Provide the (X, Y) coordinate of the cell's center where the given text is located.  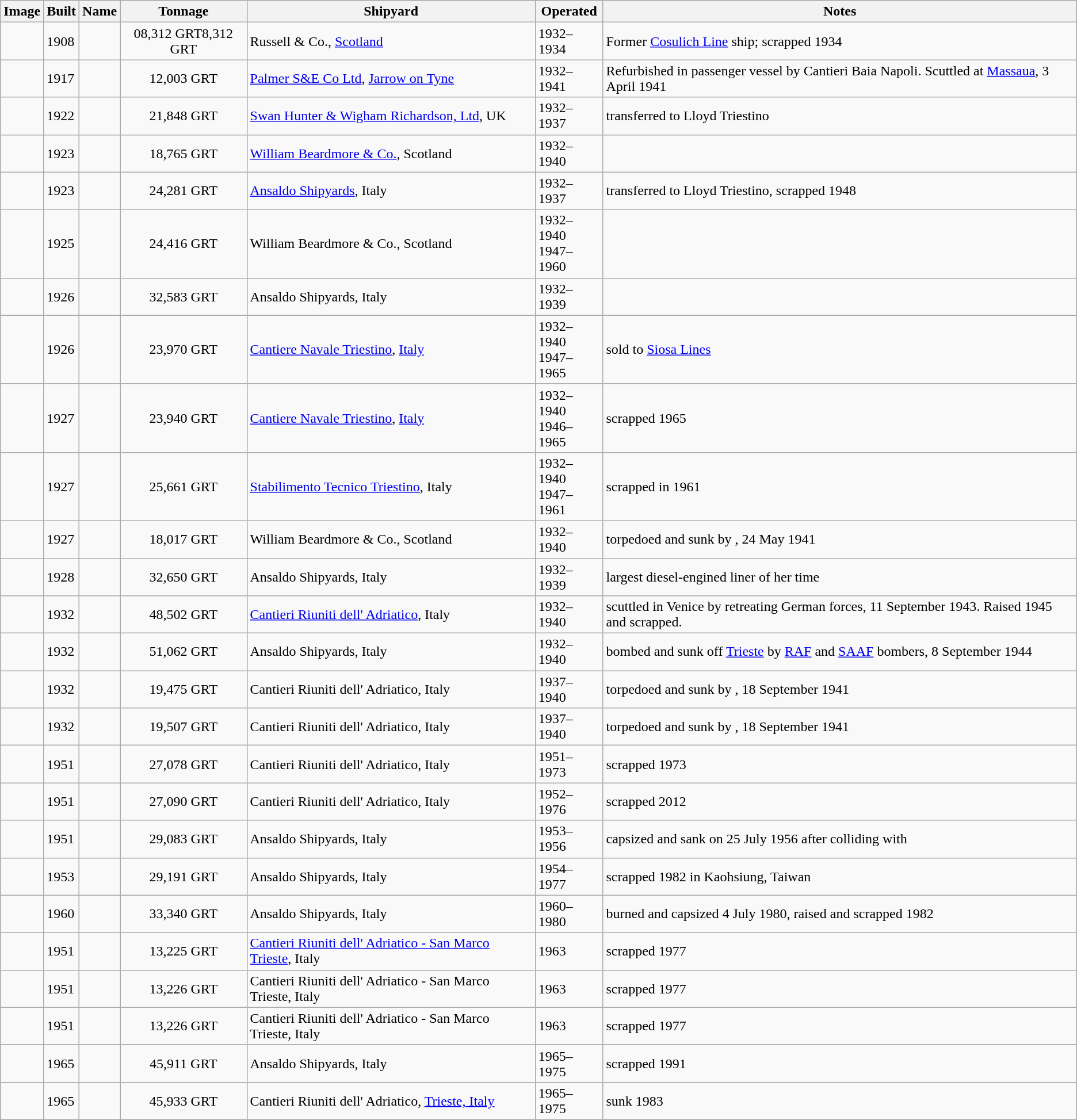
Stabilimento Tecnico Triestino, Italy (391, 487)
1928 (62, 576)
1932–19401947–1961 (569, 487)
48,502 GRT (184, 614)
transferred to Lloyd Triestino, scrapped 1948 (840, 191)
sold to Siosa Lines (840, 350)
Built (62, 12)
1932–19401946–1965 (569, 418)
scrapped 2012 (840, 802)
1925 (62, 244)
18,017 GRT (184, 540)
1908 (62, 41)
transferred to Lloyd Triestino (840, 116)
19,507 GRT (184, 727)
Russell & Co., Scotland (391, 41)
sunk 1983 (840, 1101)
1932–19401947–1965 (569, 350)
19,475 GRT (184, 689)
1917 (62, 78)
08,312 GRT8,312 GRT (184, 41)
Operated (569, 12)
32,650 GRT (184, 576)
1932–1941 (569, 78)
12,003 GRT (184, 78)
24,416 GRT (184, 244)
32,583 GRT (184, 297)
51,062 GRT (184, 652)
Tonnage (184, 12)
Former Cosulich Line ship; scrapped 1934 (840, 41)
24,281 GRT (184, 191)
23,940 GRT (184, 418)
27,090 GRT (184, 802)
Swan Hunter & Wigham Richardson, Ltd, UK (391, 116)
1951–1973 (569, 764)
Notes (840, 12)
Palmer S&E Co Ltd, Jarrow on Tyne (391, 78)
21,848 GRT (184, 116)
1953 (62, 877)
27,078 GRT (184, 764)
1952–1976 (569, 802)
scrapped 1991 (840, 1063)
scuttled in Venice by retreating German forces, 11 September 1943. Raised 1945 and scrapped. (840, 614)
29,191 GRT (184, 877)
1932–19401947–1960 (569, 244)
1960–1980 (569, 913)
scrapped 1965 (840, 418)
45,933 GRT (184, 1101)
25,661 GRT (184, 487)
33,340 GRT (184, 913)
torpedoed and sunk by , 24 May 1941 (840, 540)
scrapped in 1961 (840, 487)
1960 (62, 913)
Shipyard (391, 12)
45,911 GRT (184, 1063)
18,765 GRT (184, 153)
scrapped 1973 (840, 764)
capsized and sank on 25 July 1956 after colliding with (840, 839)
largest diesel-engined liner of her time (840, 576)
Image (22, 12)
burned and capsized 4 July 1980, raised and scrapped 1982 (840, 913)
29,083 GRT (184, 839)
1922 (62, 116)
scrapped 1982 in Kaohsiung, Taiwan (840, 877)
Cantieri Riuniti dell' Adriatico, Trieste, Italy (391, 1101)
Name (100, 12)
Refurbished in passenger vessel by Cantieri Baia Napoli. Scuttled at Massaua, 3 April 1941 (840, 78)
1953–1956 (569, 839)
13,225 GRT (184, 951)
bombed and sunk off Trieste by RAF and SAAF bombers, 8 September 1944 (840, 652)
23,970 GRT (184, 350)
1954–1977 (569, 877)
1932–1934 (569, 41)
